Identify which cell holds the provided text, then report its (X, Y) central coordinate. 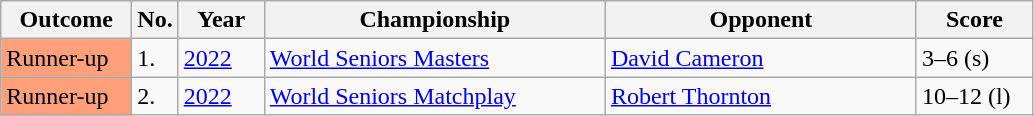
Year (221, 20)
Score (974, 20)
World Seniors Masters (434, 58)
No. (155, 20)
David Cameron (760, 58)
Opponent (760, 20)
Championship (434, 20)
3–6 (s) (974, 58)
2. (155, 96)
World Seniors Matchplay (434, 96)
Robert Thornton (760, 96)
10–12 (l) (974, 96)
1. (155, 58)
Outcome (66, 20)
